Scan for the cell matching the given text and deliver its [x, y] coordinate at center. 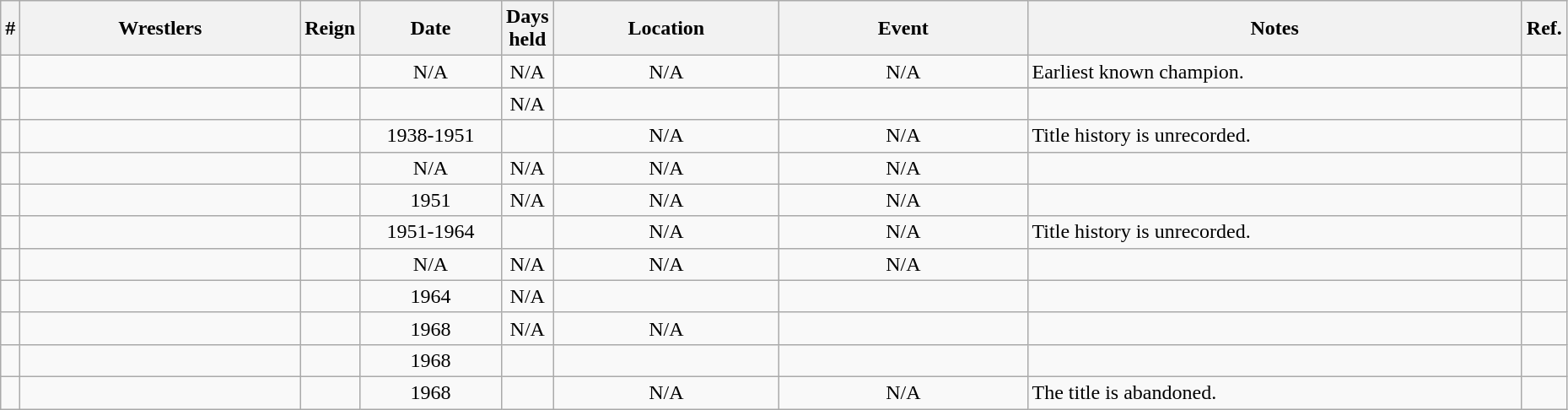
Location [666, 29]
The title is abandoned. [1274, 392]
1938-1951 [431, 136]
Ref. [1544, 29]
Reign [331, 29]
1951 [431, 200]
1951-1964 [431, 232]
Event [903, 29]
1964 [431, 296]
Wrestlers [160, 29]
Date [431, 29]
Daysheld [527, 29]
Earliest known champion. [1274, 72]
# [10, 29]
Notes [1274, 29]
